From the cell containing the given text, extract its center point as [x, y] coordinate. 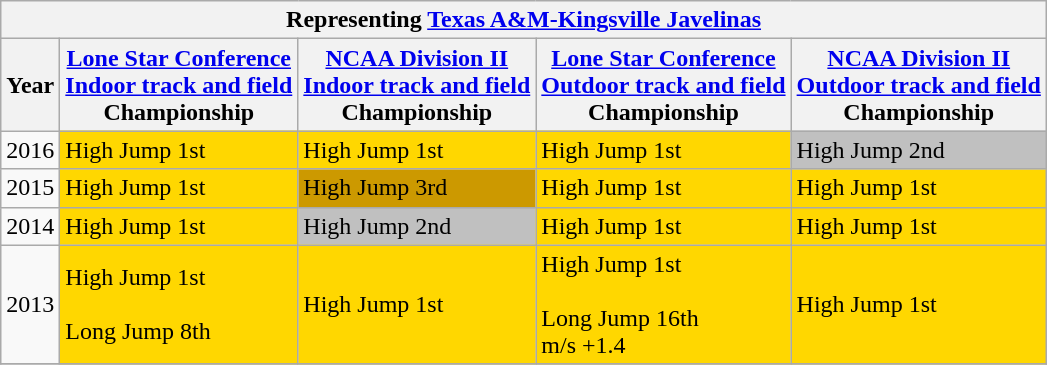
Year [30, 85]
High Jump 1stLong Jump 8th [179, 304]
Representing Texas A&M-Kingsville Javelinas [524, 20]
NCAA Division IIOutdoor track and fieldChampionship [918, 85]
2015 [30, 188]
2013 [30, 304]
2014 [30, 226]
Lone Star ConferenceOutdoor track and fieldChampionship [664, 85]
Lone Star ConferenceIndoor track and fieldChampionship [179, 85]
High Jump 3rd [417, 188]
High Jump 1stLong Jump 16thm/s +1.4 [664, 304]
2016 [30, 150]
NCAA Division IIIndoor track and fieldChampionship [417, 85]
